Return the [X, Y] coordinate for the center point of the cell that contains the specified text.  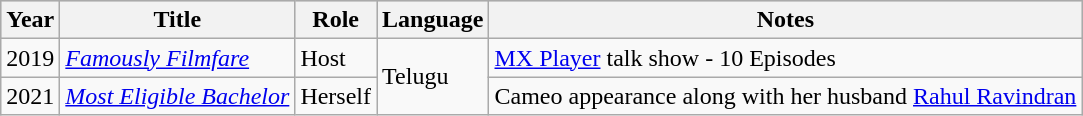
Most Eligible Bachelor [178, 96]
MX Player talk show - 10 Episodes [786, 58]
Year [30, 20]
Role [336, 20]
Famously Filmfare [178, 58]
Notes [786, 20]
Herself [336, 96]
Telugu [433, 77]
Cameo appearance along with her husband Rahul Ravindran [786, 96]
Language [433, 20]
Host [336, 58]
2021 [30, 96]
2019 [30, 58]
Title [178, 20]
